Detect which cell encompasses the target text, then output its [X, Y] center coordinate. 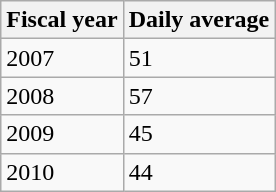
57 [199, 96]
44 [199, 172]
Daily average [199, 20]
2010 [62, 172]
2007 [62, 58]
51 [199, 58]
Fiscal year [62, 20]
2008 [62, 96]
45 [199, 134]
2009 [62, 134]
